Locate the cell with the specified text and output its [x, y] center coordinate. 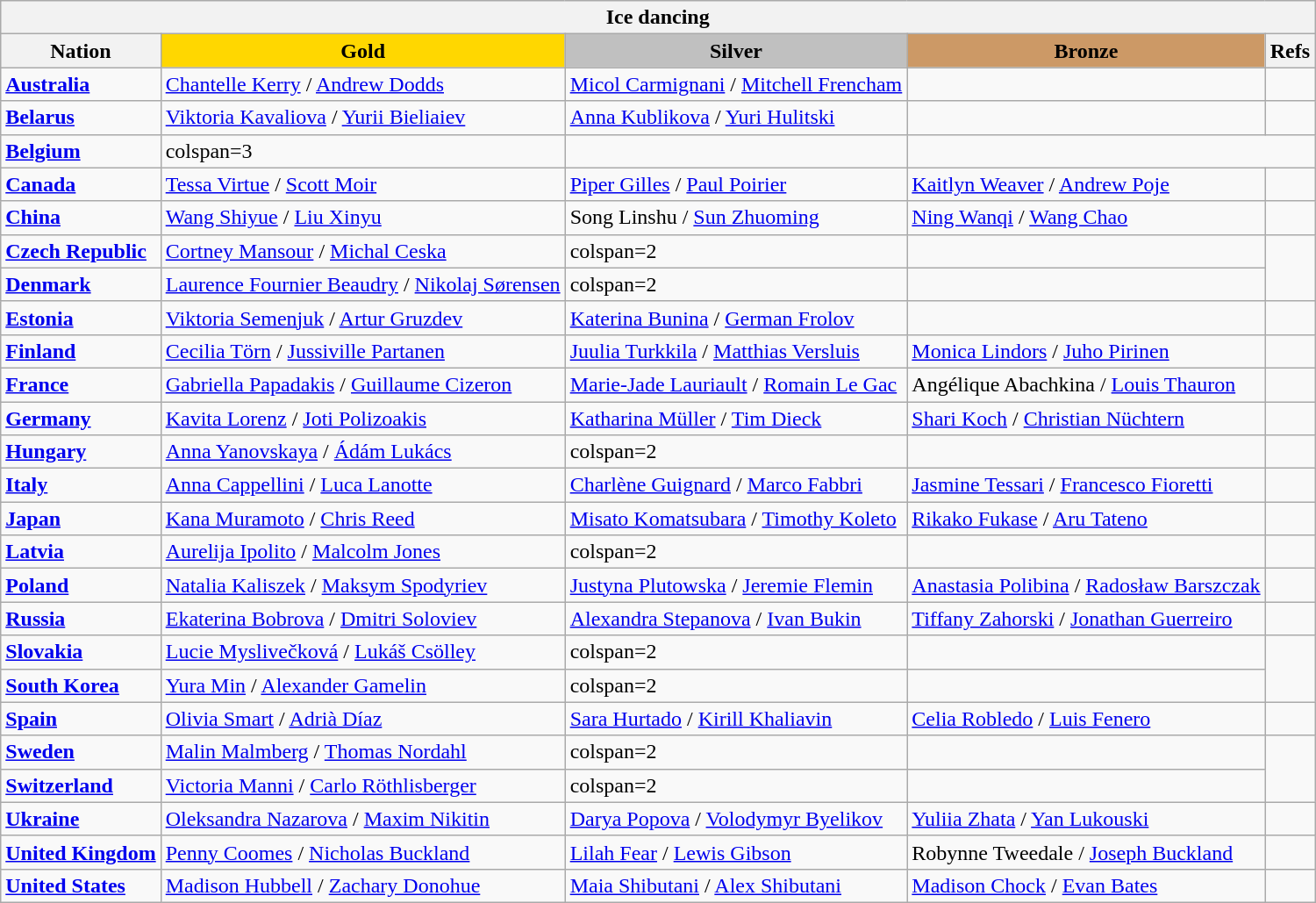
Aurelija Ipolito / Malcolm Jones [363, 552]
Gold [363, 51]
Belgium [81, 151]
Lilah Fear / Lewis Gibson [736, 852]
Wang Shiyue / Liu Xinyu [363, 218]
Laurence Fournier Beaudry / Nikolaj Sørensen [363, 284]
Monica Lindors / Juho Pirinen [1086, 351]
Jasmine Tessari / Francesco Fioretti [1086, 485]
Lucie Myslivečková / Lukáš Csölley [363, 652]
Natalia Kaliszek / Maksym Spodyriev [363, 585]
Hungary [81, 452]
Kavita Lorenz / Joti Polizoakis [363, 419]
Ekaterina Bobrova / Dmitri Soloviev [363, 619]
Anna Cappellini / Luca Lanotte [363, 485]
Darya Popova / Volodymyr Byelikov [736, 819]
Misato Komatsubara / Timothy Koleto [736, 519]
Alexandra Stepanova / Ivan Bukin [736, 619]
Sweden [81, 752]
United States [81, 885]
Viktoria Kavaliova / Yurii Bieliaiev [363, 118]
Nation [81, 51]
Ice dancing [658, 18]
Bronze [1086, 51]
Katerina Bunina / German Frolov [736, 318]
Refs [1290, 51]
Anna Yanovskaya / Ádám Lukács [363, 452]
Australia [81, 84]
Anastasia Polibina / Radosław Barszczak [1086, 585]
Katharina Müller / Tim Dieck [736, 419]
Poland [81, 585]
Juulia Turkkila / Matthias Versluis [736, 351]
Kaitlyn Weaver / Andrew Poje [1086, 184]
Malin Malmberg / Thomas Nordahl [363, 752]
Justyna Plutowska / Jeremie Flemin [736, 585]
Charlène Guignard / Marco Fabbri [736, 485]
Oleksandra Nazarova / Maxim Nikitin [363, 819]
Finland [81, 351]
Germany [81, 419]
Japan [81, 519]
Slovakia [81, 652]
Piper Gilles / Paul Poirier [736, 184]
Estonia [81, 318]
Silver [736, 51]
Madison Hubbell / Zachary Donohue [363, 885]
Czech Republic [81, 251]
Spain [81, 719]
United Kingdom [81, 852]
Russia [81, 619]
Tiffany Zahorski / Jonathan Guerreiro [1086, 619]
Anna Kublikova / Yuri Hulitski [736, 118]
Cecilia Törn / Jussiville Partanen [363, 351]
Maia Shibutani / Alex Shibutani [736, 885]
Yuliia Zhata / Yan Lukouski [1086, 819]
Song Linshu / Sun Zhuoming [736, 218]
Italy [81, 485]
Penny Coomes / Nicholas Buckland [363, 852]
South Korea [81, 685]
Yura Min / Alexander Gamelin [363, 685]
Robynne Tweedale / Joseph Buckland [1086, 852]
Tessa Virtue / Scott Moir [363, 184]
Switzerland [81, 785]
Viktoria Semenjuk / Artur Gruzdev [363, 318]
France [81, 384]
Belarus [81, 118]
Cortney Mansour / Michal Ceska [363, 251]
Celia Robledo / Luis Fenero [1086, 719]
Latvia [81, 552]
Kana Muramoto / Chris Reed [363, 519]
Rikako Fukase / Aru Tateno [1086, 519]
Canada [81, 184]
Madison Chock / Evan Bates [1086, 885]
Olivia Smart / Adrià Díaz [363, 719]
Ning Wanqi / Wang Chao [1086, 218]
colspan=3 [363, 151]
Denmark [81, 284]
Ukraine [81, 819]
Micol Carmignani / Mitchell Frencham [736, 84]
Victoria Manni / Carlo Röthlisberger [363, 785]
Gabriella Papadakis / Guillaume Cizeron [363, 384]
Marie-Jade Lauriault / Romain Le Gac [736, 384]
Shari Koch / Christian Nüchtern [1086, 419]
China [81, 218]
Chantelle Kerry / Andrew Dodds [363, 84]
Angélique Abachkina / Louis Thauron [1086, 384]
Sara Hurtado / Kirill Khaliavin [736, 719]
